Provide the [x, y] coordinate of the cell's center where the given text is located.  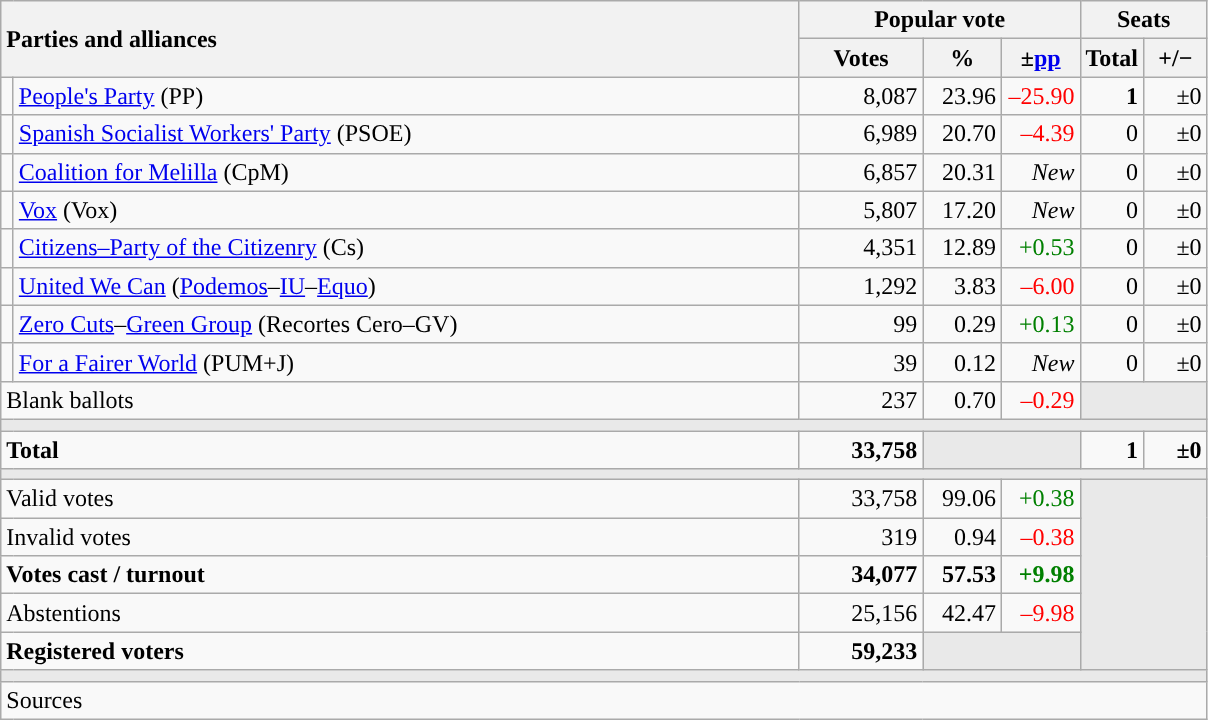
+0.13 [1040, 324]
+0.53 [1040, 248]
Blank ballots [400, 400]
+9.98 [1040, 575]
Valid votes [400, 499]
–25.90 [1040, 96]
Citizens–Party of the Citizenry (Cs) [406, 248]
4,351 [861, 248]
–0.29 [1040, 400]
319 [861, 537]
Invalid votes [400, 537]
People's Party (PP) [406, 96]
99 [861, 324]
–9.98 [1040, 613]
25,156 [861, 613]
–0.38 [1040, 537]
Coalition for Melilla (CpM) [406, 172]
Popular vote [940, 20]
0.94 [962, 537]
For a Fairer World (PUM+J) [406, 362]
99.06 [962, 499]
57.53 [962, 575]
Spanish Socialist Workers' Party (PSOE) [406, 134]
23.96 [962, 96]
Vox (Vox) [406, 210]
59,233 [861, 651]
Seats [1144, 20]
237 [861, 400]
–6.00 [1040, 286]
42.47 [962, 613]
3.83 [962, 286]
±pp [1040, 58]
1,292 [861, 286]
0.12 [962, 362]
39 [861, 362]
Abstentions [400, 613]
Votes [861, 58]
0.29 [962, 324]
–4.39 [1040, 134]
20.31 [962, 172]
20.70 [962, 134]
% [962, 58]
5,807 [861, 210]
6,857 [861, 172]
Sources [604, 700]
Registered voters [400, 651]
+0.38 [1040, 499]
6,989 [861, 134]
Zero Cuts–Green Group (Recortes Cero–GV) [406, 324]
8,087 [861, 96]
12.89 [962, 248]
United We Can (Podemos–IU–Equo) [406, 286]
+/− [1176, 58]
Parties and alliances [400, 39]
17.20 [962, 210]
Votes cast / turnout [400, 575]
34,077 [861, 575]
0.70 [962, 400]
